Output the [x, y] coordinate of the center of the cell containing the given text.  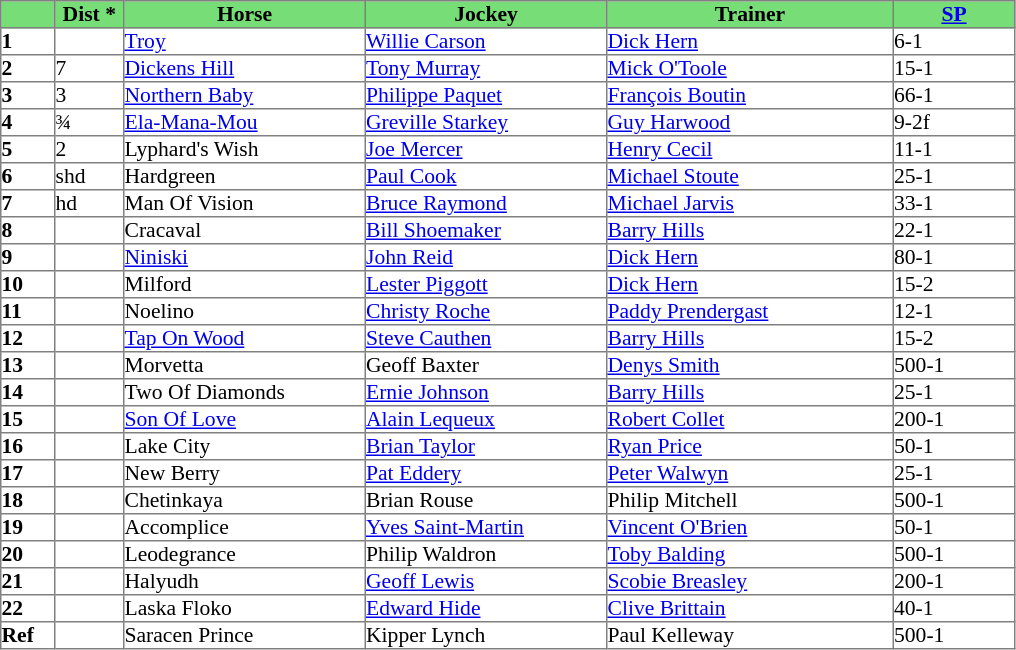
Troy [245, 42]
New Berry [245, 474]
Horse [245, 14]
Ela-Mana-Mou [245, 122]
22-1 [954, 230]
Paddy Prendergast [750, 312]
21 [28, 582]
Tony Murray [486, 68]
Dist * [90, 14]
Pat Eddery [486, 474]
Greville Starkey [486, 122]
Ref [28, 636]
22 [28, 608]
33-1 [954, 204]
6 [28, 176]
9-2f [954, 122]
Peter Walwyn [750, 474]
Philip Mitchell [750, 500]
Toby Balding [750, 554]
Dickens Hill [245, 68]
12 [28, 338]
Trainer [750, 14]
Yves Saint-Martin [486, 528]
Brian Rouse [486, 500]
Halyudh [245, 582]
Michael Stoute [750, 176]
Milford [245, 284]
shd [90, 176]
Lyphard's Wish [245, 150]
hd [90, 204]
Two Of Diamonds [245, 392]
Son Of Love [245, 420]
Bruce Raymond [486, 204]
Saracen Prince [245, 636]
Clive Brittain [750, 608]
Alain Lequeux [486, 420]
11-1 [954, 150]
Michael Jarvis [750, 204]
18 [28, 500]
Mick O'Toole [750, 68]
15-1 [954, 68]
Edward Hide [486, 608]
11 [28, 312]
40-1 [954, 608]
Jockey [486, 14]
Accomplice [245, 528]
Christy Roche [486, 312]
5 [28, 150]
Joe Mercer [486, 150]
Brian Taylor [486, 446]
Kipper Lynch [486, 636]
15 [28, 420]
Cracaval [245, 230]
Vincent O'Brien [750, 528]
6-1 [954, 42]
17 [28, 474]
Geoff Lewis [486, 582]
9 [28, 258]
François Boutin [750, 96]
Northern Baby [245, 96]
8 [28, 230]
¾ [90, 122]
Willie Carson [486, 42]
16 [28, 446]
Geoff Baxter [486, 366]
Tap On Wood [245, 338]
14 [28, 392]
Hardgreen [245, 176]
1 [28, 42]
Morvetta [245, 366]
19 [28, 528]
Philip Waldron [486, 554]
20 [28, 554]
66-1 [954, 96]
Chetinkaya [245, 500]
Ryan Price [750, 446]
Steve Cauthen [486, 338]
Laska Floko [245, 608]
12-1 [954, 312]
Man Of Vision [245, 204]
13 [28, 366]
Noelino [245, 312]
4 [28, 122]
Leodegrance [245, 554]
John Reid [486, 258]
Denys Smith [750, 366]
Paul Kelleway [750, 636]
Robert Collet [750, 420]
Philippe Paquet [486, 96]
10 [28, 284]
Lester Piggott [486, 284]
Ernie Johnson [486, 392]
Lake City [245, 446]
Bill Shoemaker [486, 230]
Henry Cecil [750, 150]
Guy Harwood [750, 122]
SP [954, 14]
80-1 [954, 258]
Paul Cook [486, 176]
Niniski [245, 258]
Scobie Breasley [750, 582]
